Return (X, Y) of the center of cell containing provided text 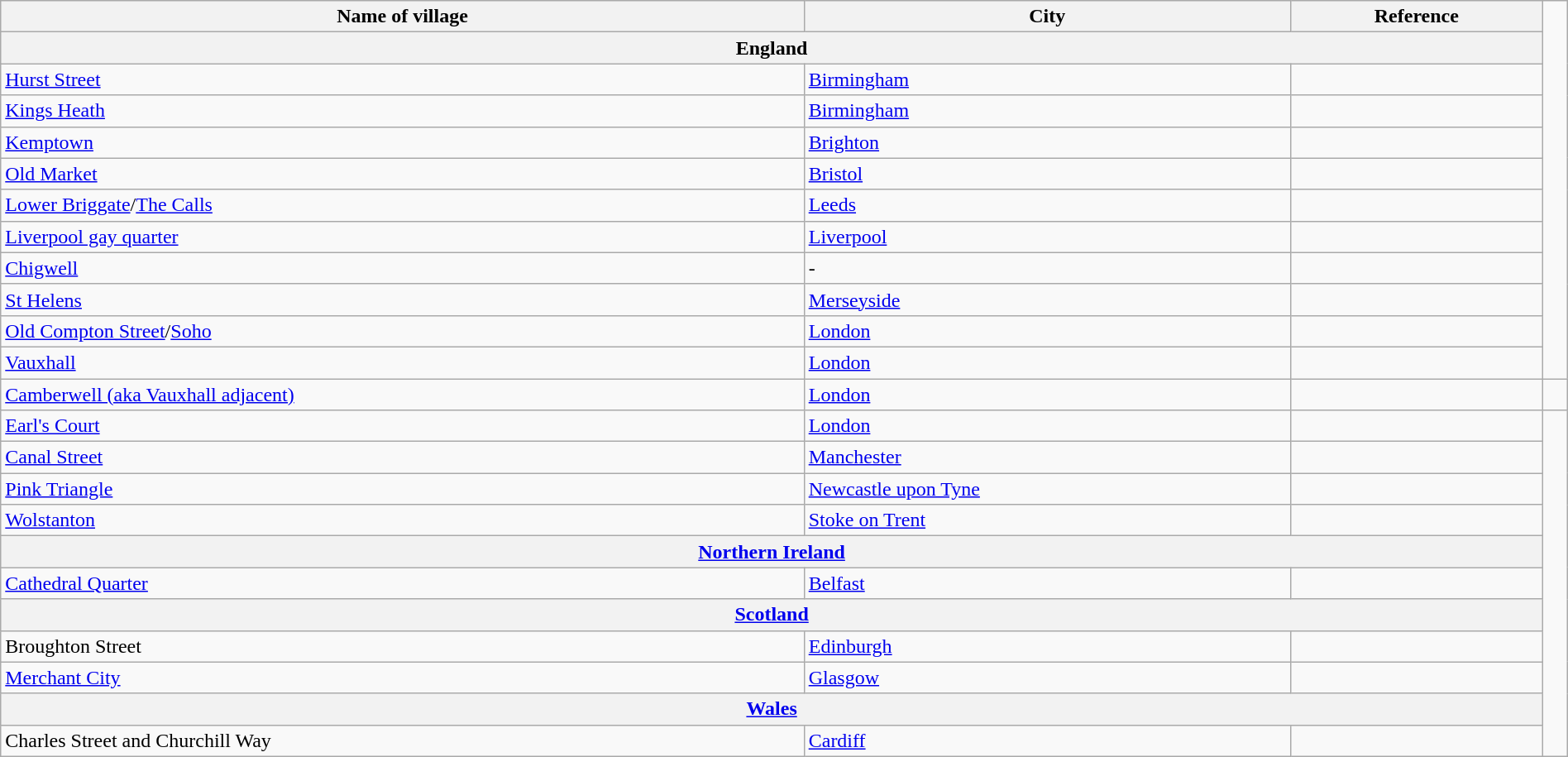
Chigwell (402, 268)
Broughton Street (402, 646)
Old Market (402, 174)
Earl's Court (402, 426)
Name of village (402, 17)
Brighton (1047, 142)
Charles Street and Churchill Way (402, 740)
Merseyside (1047, 299)
Scotland (772, 615)
Belfast (1047, 583)
Vauxhall (402, 362)
Glasgow (1047, 678)
England (772, 48)
Liverpool (1047, 237)
Pink Triangle (402, 489)
Newcastle upon Tyne (1047, 489)
Stoke on Trent (1047, 520)
Bristol (1047, 174)
Liverpool gay quarter (402, 237)
Leeds (1047, 205)
Hurst Street (402, 79)
Kings Heath (402, 111)
Camberwell (aka Vauxhall adjacent) (402, 395)
Northern Ireland (772, 552)
Cathedral Quarter (402, 583)
Wolstanton (402, 520)
Edinburgh (1047, 646)
Reference (1416, 17)
Canal Street (402, 458)
Lower Briggate/The Calls (402, 205)
Kemptown (402, 142)
Wales (772, 709)
City (1047, 17)
- (1047, 268)
Manchester (1047, 458)
St Helens (402, 299)
Old Compton Street/Soho (402, 331)
Cardiff (1047, 740)
Merchant City (402, 678)
